Return the (X, Y) coordinate for the center point of the cell that contains the specified text.  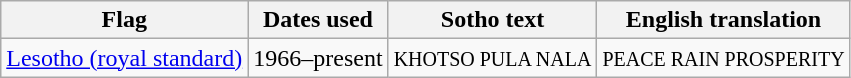
Dates used (318, 20)
KHOTSO PULA NALA (492, 58)
PEACE RAIN PROSPERITY (724, 58)
English translation (724, 20)
Flag (124, 20)
Lesotho (royal standard) (124, 58)
Sotho text (492, 20)
1966–present (318, 58)
